Provide the (x, y) coordinate of the cell's center where the given text is located.  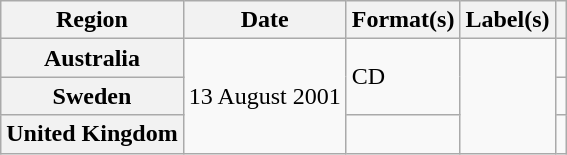
CD (403, 77)
Region (92, 20)
Date (264, 20)
Format(s) (403, 20)
13 August 2001 (264, 96)
Label(s) (508, 20)
United Kingdom (92, 134)
Australia (92, 58)
Sweden (92, 96)
